Determine the [x, y] coordinate at the center of the cell enclosing the given text.  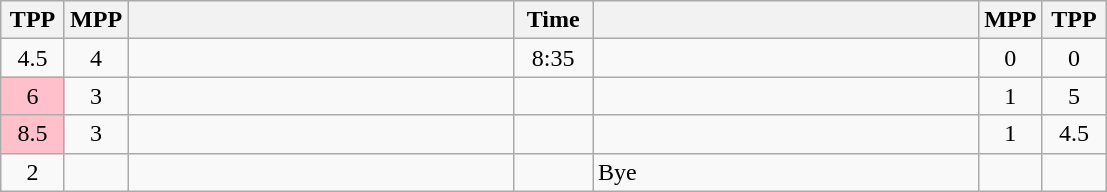
4 [96, 58]
8:35 [554, 58]
6 [33, 96]
Time [554, 20]
5 [1074, 96]
8.5 [33, 134]
Bye [785, 172]
2 [33, 172]
